Detect which cell encompasses the target text, then output its [x, y] center coordinate. 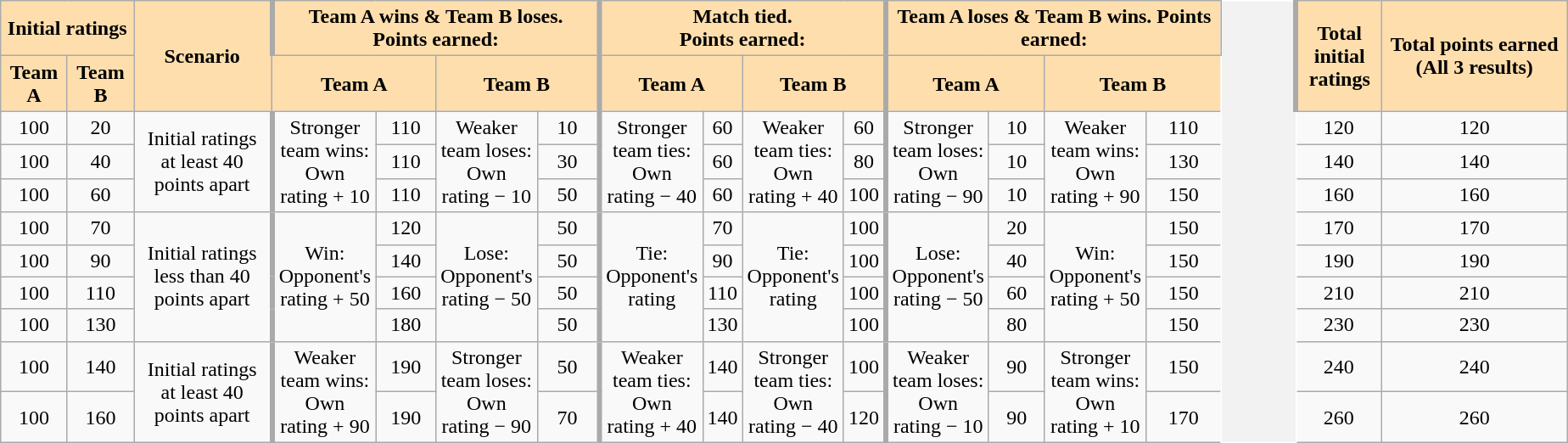
Initial ratings [68, 29]
Total initial ratings [1339, 56]
30 [568, 162]
Match tied.Points earned: [742, 29]
Scenario [204, 56]
Team A loses & Team B wins. Points earned: [1054, 29]
Team A wins & Team B loses.Points earned: [436, 29]
180 [406, 325]
Initial ratings less than 40 points apart [204, 277]
Total points earned (All 3 results) [1475, 56]
